Provide the [X, Y] coordinate of the cell's center where the given text is located.  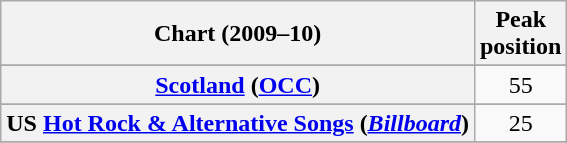
US Hot Rock & Alternative Songs (Billboard) [238, 123]
Scotland (OCC) [238, 85]
55 [520, 85]
Peakposition [520, 34]
25 [520, 123]
Chart (2009–10) [238, 34]
